Output the [x, y] coordinate of the center of the cell containing the given text.  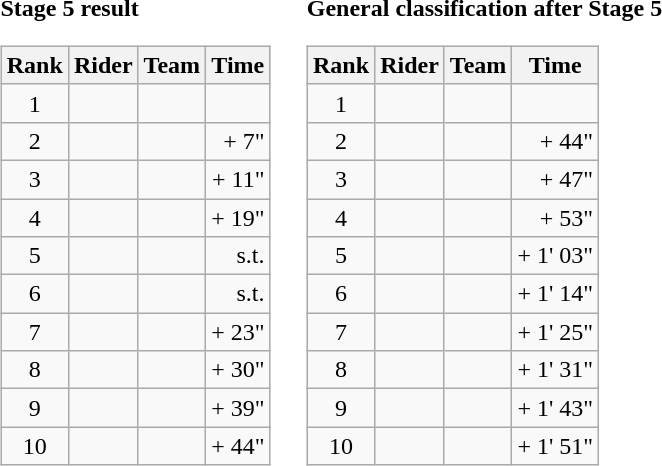
+ 7" [238, 141]
+ 1' 51" [556, 446]
+ 1' 43" [556, 408]
+ 1' 25" [556, 332]
+ 30" [238, 370]
+ 11" [238, 179]
+ 53" [556, 217]
+ 1' 14" [556, 294]
+ 19" [238, 217]
+ 47" [556, 179]
+ 39" [238, 408]
+ 1' 31" [556, 370]
+ 1' 03" [556, 256]
+ 23" [238, 332]
